Scan for the cell matching the given text and deliver its [x, y] coordinate at center. 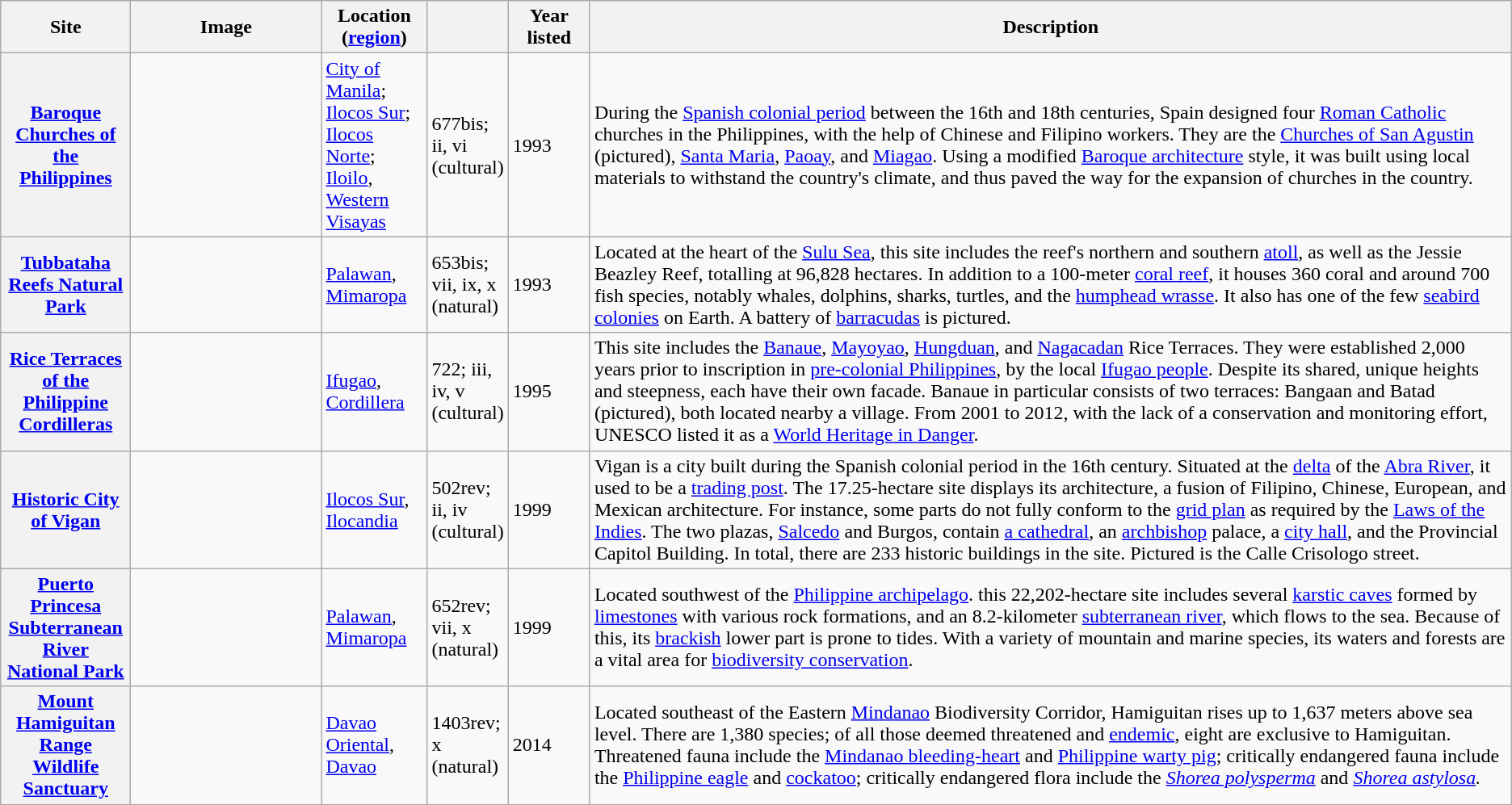
Tubbataha Reefs Natural Park [66, 284]
502rev; ii, iv (cultural) [468, 509]
Description [1050, 27]
Mount Hamiguitan Range Wildlife Sanctuary [66, 745]
653bis; vii, ix, x (natural) [468, 284]
Year listed [549, 27]
677bis; ii, vi (cultural) [468, 145]
1995 [549, 392]
2014 [549, 745]
Ifugao, Cordillera [375, 392]
Image [226, 27]
Davao Oriental, Davao [375, 745]
Puerto Princesa Subterranean River National Park [66, 627]
722; iii, iv, v (cultural) [468, 392]
Ilocos Sur, Ilocandia [375, 509]
1403rev; x (natural) [468, 745]
City of Manila; Ilocos Sur; Ilocos Norte; Iloilo, Western Visayas [375, 145]
Location (region) [375, 27]
Rice Terraces of the Philippine Cordilleras [66, 392]
652rev; vii, x (natural) [468, 627]
Historic City of Vigan [66, 509]
Site [66, 27]
Baroque Churches of the Philippines [66, 145]
